Search for the cell housing the specified text and yield its (X, Y) center coordinate. 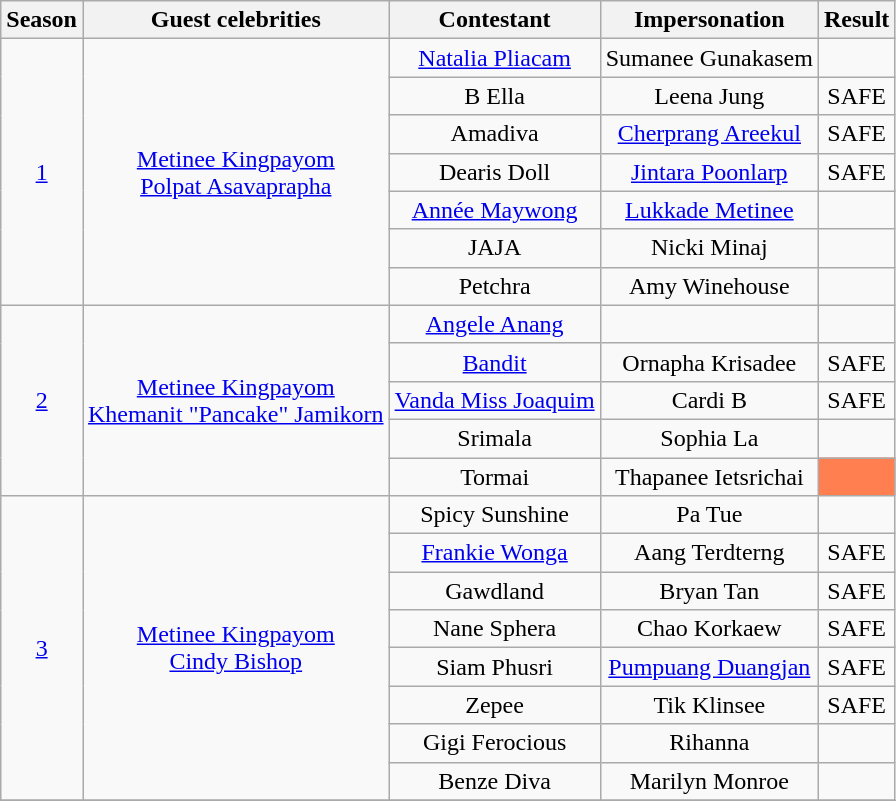
JAJA (494, 248)
Dearis Doll (494, 172)
Petchra (494, 286)
Leena Jung (709, 96)
Amadiva (494, 134)
1 (42, 172)
Zepee (494, 705)
Guest celebrities (236, 20)
Année Maywong (494, 210)
Thapanee Ietsrichai (709, 477)
Marilyn Monroe (709, 781)
2 (42, 400)
Gigi Ferocious (494, 743)
Chao Korkaew (709, 629)
Amy Winehouse (709, 286)
Benze Diva (494, 781)
Srimala (494, 438)
Cardi B (709, 400)
Bryan Tan (709, 591)
Metinee KingpayomPolpat Asavaprapha (236, 172)
Contestant (494, 20)
Aang Terdterng (709, 553)
Gawdland (494, 591)
Pumpuang Duangjan (709, 667)
Impersonation (709, 20)
B Ella (494, 96)
Lukkade Metinee (709, 210)
Cherprang Areekul (709, 134)
Vanda Miss Joaquim (494, 400)
Natalia Pliacam (494, 58)
Ornapha Krisadee (709, 362)
Season (42, 20)
Result (856, 20)
Nane Sphera (494, 629)
Jintara Poonlarp (709, 172)
Bandit (494, 362)
Pa Tue (709, 515)
Rihanna (709, 743)
Frankie Wonga (494, 553)
Tormai (494, 477)
3 (42, 648)
Sumanee Gunakasem (709, 58)
Angele Anang (494, 324)
Nicki Minaj (709, 248)
Spicy Sunshine (494, 515)
Siam Phusri (494, 667)
Metinee KingpayomCindy Bishop (236, 648)
Tik Klinsee (709, 705)
Sophia La (709, 438)
Metinee KingpayomKhemanit "Pancake" Jamikorn (236, 400)
